Return (X, Y) of the center of cell containing provided text 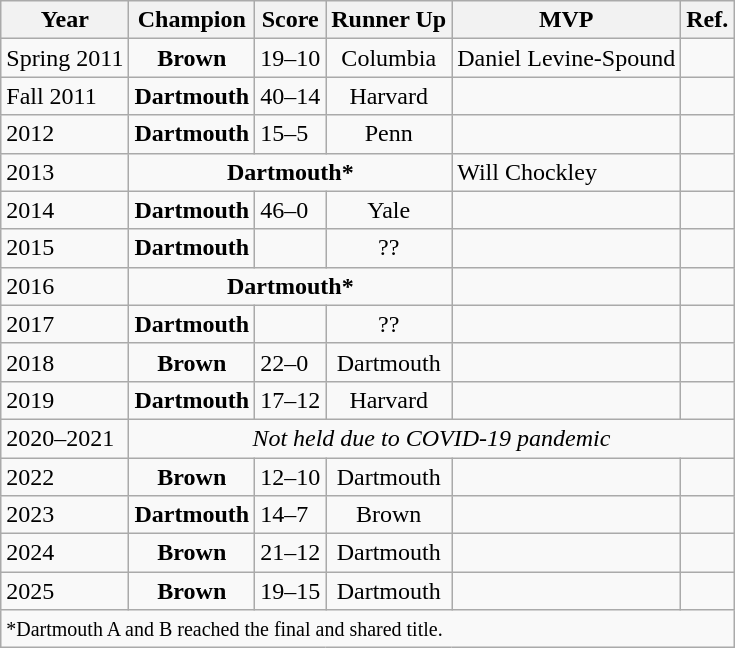
17–12 (290, 400)
2020–2021 (65, 438)
2022 (65, 477)
*Dartmouth A and B reached the final and shared title. (368, 629)
2019 (65, 400)
Daniel Levine-Spound (566, 58)
21–12 (290, 553)
2016 (65, 286)
2013 (65, 172)
Ref. (708, 20)
Spring 2011 (65, 58)
Will Chockley (566, 172)
46–0 (290, 210)
22–0 (290, 362)
2017 (65, 324)
MVP (566, 20)
2014 (65, 210)
Fall 2011 (65, 96)
Not held due to COVID-19 pandemic (432, 438)
Score (290, 20)
2012 (65, 134)
19–10 (290, 58)
40–14 (290, 96)
14–7 (290, 515)
Runner Up (389, 20)
2015 (65, 248)
Champion (192, 20)
12–10 (290, 477)
Year (65, 20)
2018 (65, 362)
2023 (65, 515)
Yale (389, 210)
2024 (65, 553)
19–15 (290, 591)
15–5 (290, 134)
Columbia (389, 58)
Penn (389, 134)
2025 (65, 591)
